Output the (X, Y) coordinate of the center of the cell containing the given text.  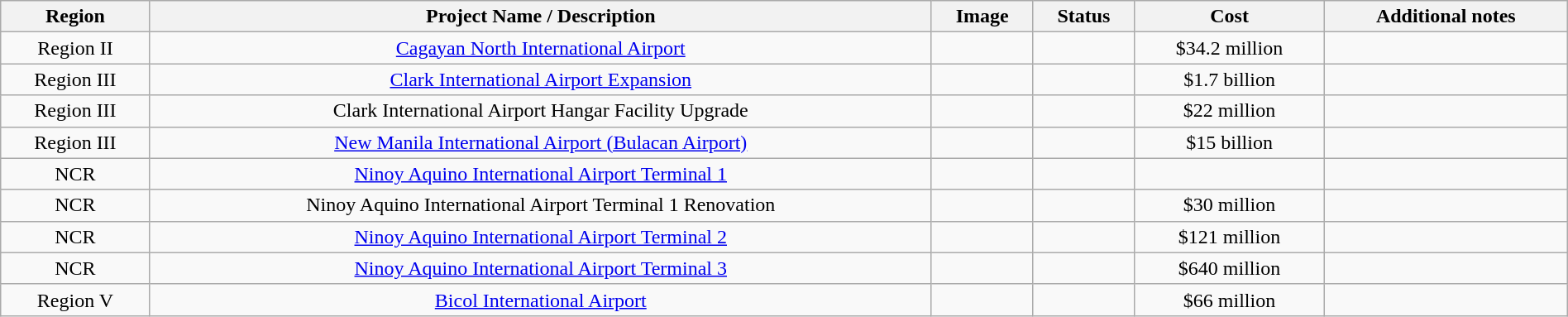
Project Name / Description (541, 17)
Cagayan North International Airport (541, 48)
$15 billion (1230, 142)
$22 million (1230, 111)
$66 million (1230, 300)
New Manila International Airport (Bulacan Airport) (541, 142)
Region V (75, 300)
Ninoy Aquino International Airport Terminal 1 Renovation (541, 205)
$640 million (1230, 268)
$34.2 million (1230, 48)
$30 million (1230, 205)
Bicol International Airport (541, 300)
Clark International Airport Hangar Facility Upgrade (541, 111)
Region II (75, 48)
Ninoy Aquino International Airport Terminal 1 (541, 174)
Status (1083, 17)
Region (75, 17)
$121 million (1230, 237)
Additional notes (1446, 17)
$1.7 billion (1230, 79)
Cost (1230, 17)
Ninoy Aquino International Airport Terminal 3 (541, 268)
Clark International Airport Expansion (541, 79)
Ninoy Aquino International Airport Terminal 2 (541, 237)
Image (982, 17)
